From the cell containing the given text, extract its center point as (X, Y) coordinate. 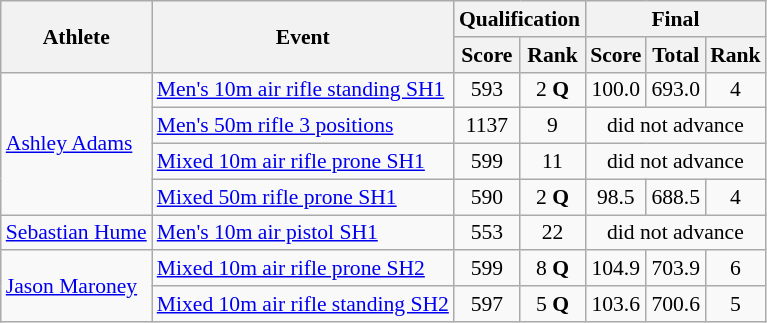
Athlete (76, 36)
Sebastian Hume (76, 233)
703.9 (676, 269)
22 (552, 233)
11 (552, 162)
9 (552, 126)
104.9 (616, 269)
590 (487, 197)
593 (487, 90)
5 Q (552, 304)
6 (736, 269)
Mixed 10m air rifle prone SH2 (303, 269)
Mixed 10m air rifle standing SH2 (303, 304)
693.0 (676, 90)
Mixed 50m rifle prone SH1 (303, 197)
Qualification (520, 19)
103.6 (616, 304)
5 (736, 304)
Men's 10m air pistol SH1 (303, 233)
Mixed 10m air rifle prone SH1 (303, 162)
98.5 (616, 197)
Event (303, 36)
Men's 10m air rifle standing SH1 (303, 90)
553 (487, 233)
100.0 (616, 90)
Jason Maroney (76, 286)
Final (676, 19)
Ashley Adams (76, 143)
8 Q (552, 269)
700.6 (676, 304)
597 (487, 304)
1137 (487, 126)
Men's 50m rifle 3 positions (303, 126)
Total (676, 55)
688.5 (676, 197)
